Extract the [X, Y] coordinate from the center of the cell holding the provided text.  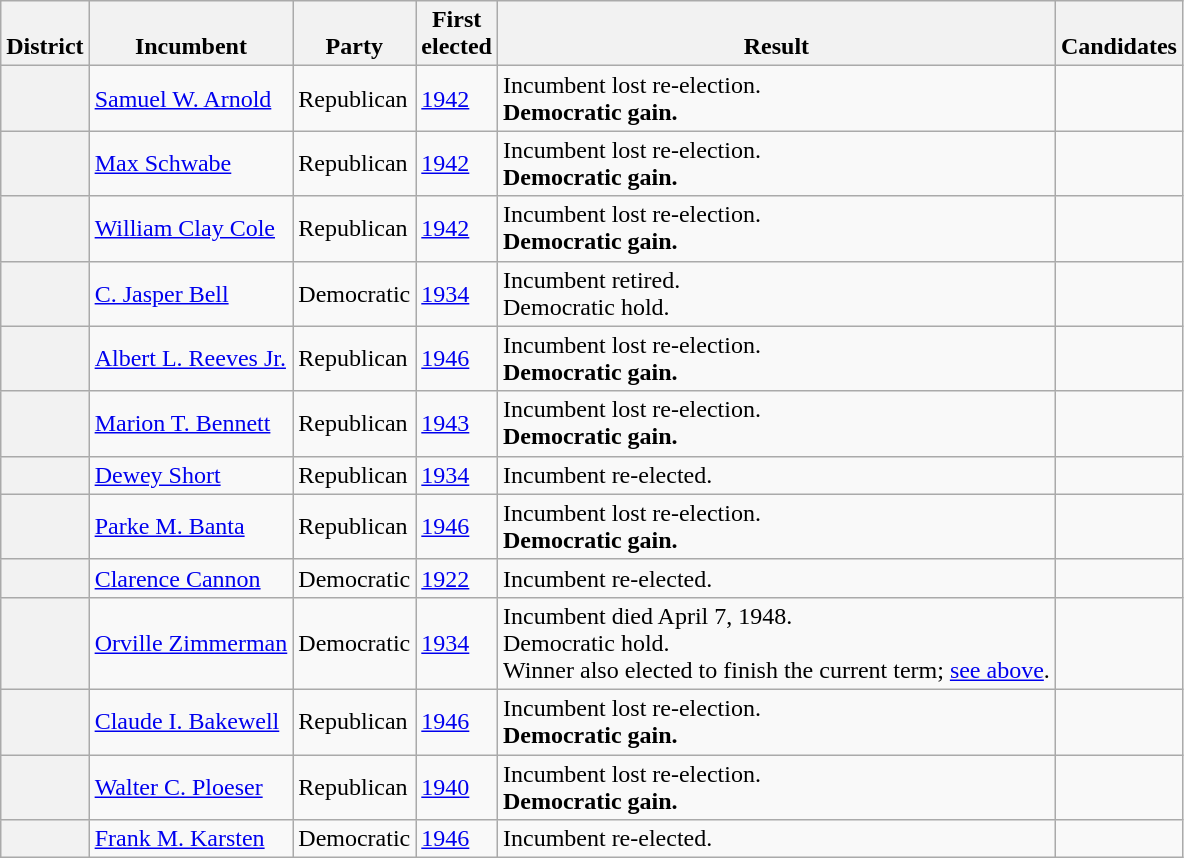
Result [776, 34]
Incumbent [191, 34]
Incumbent retired.Democratic hold. [776, 294]
C. Jasper Bell [191, 294]
Samuel W. Arnold [191, 98]
Frank M. Karsten [191, 839]
Claude I. Bakewell [191, 722]
Albert L. Reeves Jr. [191, 358]
Candidates [1118, 34]
Clarence Cannon [191, 578]
Firstelected [457, 34]
Orville Zimmerman [191, 643]
Max Schwabe [191, 164]
Parke M. Banta [191, 526]
Marion T. Bennett [191, 424]
William Clay Cole [191, 228]
Incumbent died April 7, 1948.Democratic hold.Winner also elected to finish the current term; see above. [776, 643]
Walter C. Ploeser [191, 786]
Party [354, 34]
1940 [457, 786]
1922 [457, 578]
Dewey Short [191, 475]
1943 [457, 424]
District [45, 34]
